Capture the cell that displays the provided text and extract its [x, y] central coordinate. 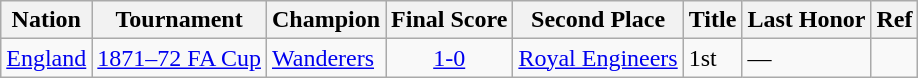
Wanderers [326, 58]
Last Honor [806, 20]
1-0 [450, 58]
Nation [46, 20]
Title [712, 20]
Royal Engineers [598, 58]
England [46, 58]
— [806, 58]
Tournament [180, 20]
Champion [326, 20]
Second Place [598, 20]
Ref [894, 20]
1871–72 FA Cup [180, 58]
1st [712, 58]
Final Score [450, 20]
